Scan for the cell matching the given text and deliver its (X, Y) coordinate at center. 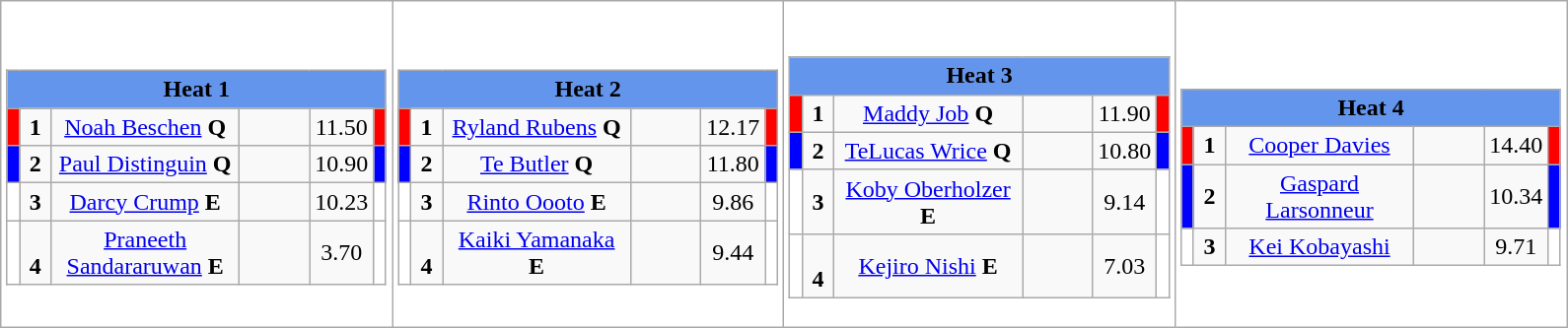
9.14 (1124, 201)
Kejiro Nishi E (929, 266)
Te Butler Q (536, 164)
10.34 (1517, 197)
Paul Distinguin Q (146, 164)
12.17 (734, 127)
Rinto Oooto E (536, 202)
Ryland Rubens Q (536, 127)
7.03 (1124, 266)
Kaiki Yamanaka E (536, 252)
Heat 2 (588, 90)
Heat 1 (196, 90)
11.50 (341, 127)
TeLucas Wrice Q (929, 151)
9.44 (734, 252)
14.40 (1517, 146)
11.80 (734, 164)
11.90 (1124, 113)
10.90 (341, 164)
Heat 4 1 Cooper Davies 14.40 2 Gaspard Larsonneur 10.34 3 Kei Kobayashi 9.71 (1371, 164)
Noah Beschen Q (146, 127)
3.70 (341, 252)
9.71 (1517, 247)
Heat 3 (979, 76)
Heat 4 (1371, 108)
Cooper Davies (1319, 146)
10.23 (341, 202)
Gaspard Larsonneur (1319, 197)
Heat 2 1 Ryland Rubens Q 12.17 2 Te Butler Q 11.80 3 Rinto Oooto E 9.86 4 Kaiki Yamanaka E 9.44 (588, 164)
Maddy Job Q (929, 113)
9.86 (734, 202)
Heat 3 1 Maddy Job Q 11.90 2 TeLucas Wrice Q 10.80 3 Koby Oberholzer E 9.14 4 Kejiro Nishi E 7.03 (980, 164)
Praneeth Sandararuwan E (146, 252)
Heat 1 1 Noah Beschen Q 11.50 2 Paul Distinguin Q 10.90 3 Darcy Crump E 10.23 4 Praneeth Sandararuwan E 3.70 (197, 164)
10.80 (1124, 151)
Kei Kobayashi (1319, 247)
Darcy Crump E (146, 202)
Koby Oberholzer E (929, 201)
